Find where the given text appears and provide that cell's center as [x, y] coordinate. 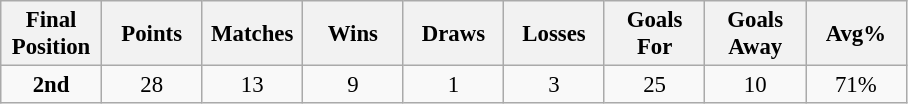
3 [554, 85]
28 [152, 85]
Goals For [654, 34]
13 [252, 85]
Matches [252, 34]
10 [756, 85]
9 [354, 85]
Losses [554, 34]
1 [454, 85]
71% [856, 85]
Goals Away [756, 34]
Avg% [856, 34]
2nd [52, 85]
25 [654, 85]
Draws [454, 34]
Wins [354, 34]
Final Position [52, 34]
Points [152, 34]
